Output the [X, Y] coordinate of the center of the cell containing the given text.  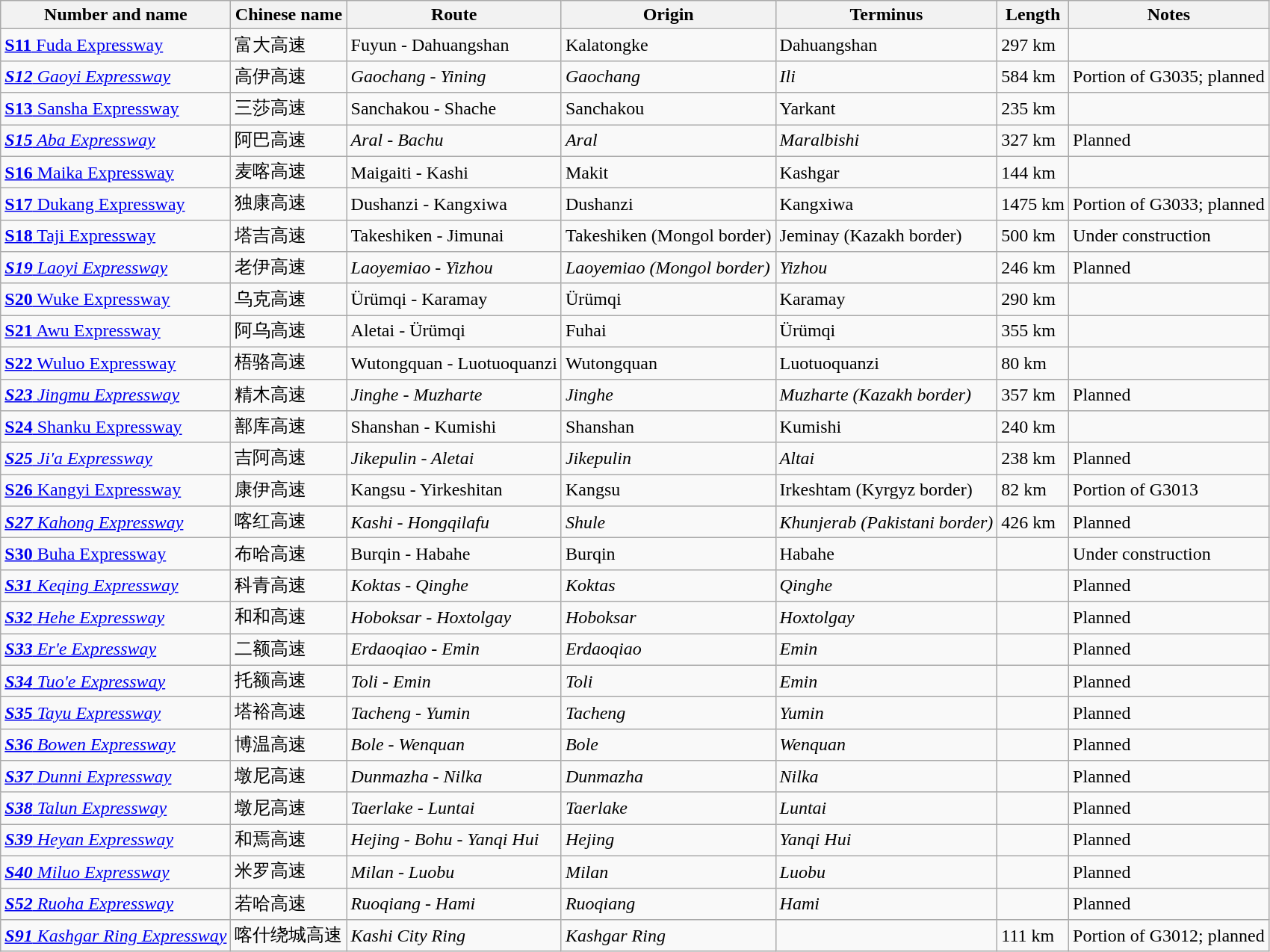
238 km [1033, 459]
Takeshiken - Jimunai [454, 236]
S25 Ji'a Expressway [116, 459]
Kashgar Ring [668, 936]
Tacheng - Yumin [454, 713]
和和高速 [288, 617]
144 km [1033, 172]
精木高速 [288, 395]
Sanchakou [668, 109]
Dunmazha - Nilka [454, 777]
Jeminay (Kazakh border) [886, 236]
S39 Heyan Expressway [116, 840]
S13 Sansha Expressway [116, 109]
297 km [1033, 45]
S15 Aba Expressway [116, 140]
Bole - Wenquan [454, 744]
246 km [1033, 268]
S27 Kahong Expressway [116, 522]
布哈高速 [288, 554]
麦喀高速 [288, 172]
S12 Gaoyi Expressway [116, 76]
Karamay [886, 299]
S17 Dukang Expressway [116, 205]
高伊高速 [288, 76]
327 km [1033, 140]
Kumishi [886, 427]
Ili [886, 76]
240 km [1033, 427]
Ruoqiang [668, 904]
82 km [1033, 490]
Taerlake - Luntai [454, 809]
S22 Wuluo Expressway [116, 363]
Makit [668, 172]
Hami [886, 904]
S26 Kangyi Expressway [116, 490]
三莎高速 [288, 109]
Yumin [886, 713]
Portion of G3035; planned [1169, 76]
和焉高速 [288, 840]
235 km [1033, 109]
塔裕高速 [288, 713]
Fuhai [668, 332]
Ruoqiang - Hami [454, 904]
Yanqi Hui [886, 840]
喀红高速 [288, 522]
Luobu [886, 871]
Jinghe - Muzharte [454, 395]
Kangxiwa [886, 205]
Takeshiken (Mongol border) [668, 236]
Ürümqi - Karamay [454, 299]
Portion of G3012; planned [1169, 936]
阿巴高速 [288, 140]
Wenquan [886, 744]
Hoboksar - Hoxtolgay [454, 617]
S32 Hehe Expressway [116, 617]
Erdaoqiao - Emin [454, 650]
Dushanzi [668, 205]
Kashi City Ring [454, 936]
Kashi - Hongqilafu [454, 522]
Maigaiti - Kashi [454, 172]
博温高速 [288, 744]
吉阿高速 [288, 459]
S18 Taji Expressway [116, 236]
乌克高速 [288, 299]
Number and name [116, 15]
Dahuangshan [886, 45]
Laoyemiao (Mongol border) [668, 268]
355 km [1033, 332]
Luotuoquanzi [886, 363]
康伊高速 [288, 490]
Notes [1169, 15]
S35 Tayu Expressway [116, 713]
S36 Bowen Expressway [116, 744]
Hoboksar [668, 617]
Maralbishi [886, 140]
Fuyun - Dahuangshan [454, 45]
584 km [1033, 76]
111 km [1033, 936]
S91 Kashgar Ring Expressway [116, 936]
托额高速 [288, 681]
Habahe [886, 554]
独康高速 [288, 205]
Burqin [668, 554]
Koktas [668, 586]
Aral [668, 140]
S20 Wuke Expressway [116, 299]
Chinese name [288, 15]
二额高速 [288, 650]
S24 Shanku Expressway [116, 427]
Khunjerab (Pakistani border) [886, 522]
Milan - Luobu [454, 871]
80 km [1033, 363]
Laoyemiao - Yizhou [454, 268]
喀什绕城高速 [288, 936]
Route [454, 15]
Shanshan [668, 427]
Bole [668, 744]
Yarkant [886, 109]
Kalatongke [668, 45]
Jikepulin [668, 459]
S38 Talun Expressway [116, 809]
Nilka [886, 777]
Toli [668, 681]
S23 Jingmu Expressway [116, 395]
塔吉高速 [288, 236]
Dunmazha [668, 777]
Origin [668, 15]
Jinghe [668, 395]
S37 Dunni Expressway [116, 777]
357 km [1033, 395]
Wutongquan - Luotuoquanzi [454, 363]
Shule [668, 522]
Aletai - Ürümqi [454, 332]
Tacheng [668, 713]
Qinghe [886, 586]
Wutongquan [668, 363]
鄯库高速 [288, 427]
Taerlake [668, 809]
426 km [1033, 522]
S19 Laoyi Expressway [116, 268]
Muzharte (Kazakh border) [886, 395]
S16 Maika Expressway [116, 172]
S31 Keqing Expressway [116, 586]
Hejing [668, 840]
米罗高速 [288, 871]
S40 Miluo Expressway [116, 871]
富大高速 [288, 45]
Kangsu - Yirkeshitan [454, 490]
Yizhou [886, 268]
Terminus [886, 15]
Sanchakou - Shache [454, 109]
500 km [1033, 236]
Kangsu [668, 490]
Irkeshtam (Kyrgyz border) [886, 490]
Aral - Bachu [454, 140]
S34 Tuo'e Expressway [116, 681]
Portion of G3013 [1169, 490]
若哈高速 [288, 904]
Dushanzi - Kangxiwa [454, 205]
Gaochang [668, 76]
Kashgar [886, 172]
Luntai [886, 809]
阿乌高速 [288, 332]
Portion of G3033; planned [1169, 205]
Toli - Emin [454, 681]
Erdaoqiao [668, 650]
Hoxtolgay [886, 617]
Hejing - Bohu - Yanqi Hui [454, 840]
科青高速 [288, 586]
Altai [886, 459]
Burqin - Habahe [454, 554]
Jikepulin - Aletai [454, 459]
Shanshan - Kumishi [454, 427]
S52 Ruoha Expressway [116, 904]
S33 Er'e Expressway [116, 650]
S30 Buha Expressway [116, 554]
梧骆高速 [288, 363]
老伊高速 [288, 268]
Koktas - Qinghe [454, 586]
S11 Fuda Expressway [116, 45]
290 km [1033, 299]
Gaochang - Yining [454, 76]
Length [1033, 15]
Milan [668, 871]
S21 Awu Expressway [116, 332]
1475 km [1033, 205]
